Determine the (x, y) coordinate at the center of the cell enclosing the given text.  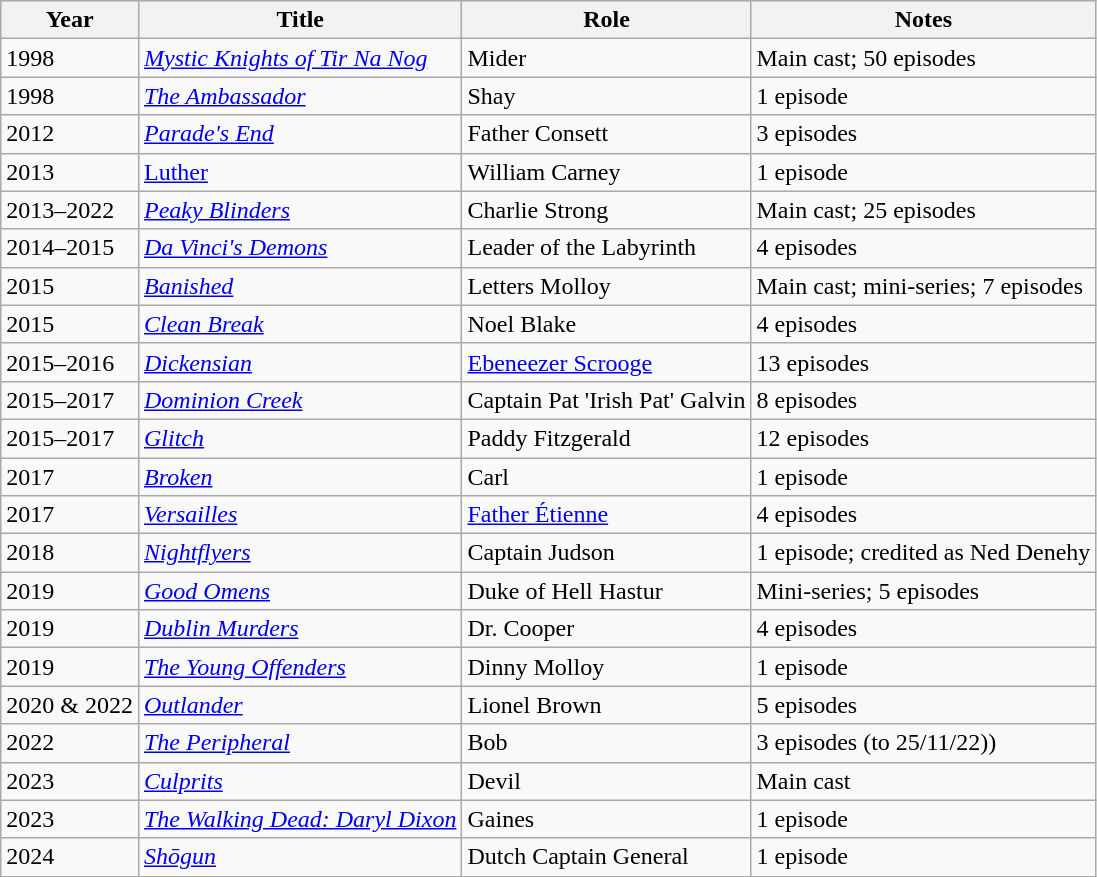
The Walking Dead: Daryl Dixon (300, 819)
Mini-series; 5 episodes (924, 591)
Shōgun (300, 857)
Leader of the Labyrinth (606, 248)
2013 (70, 172)
8 episodes (924, 400)
Father Consett (606, 134)
5 episodes (924, 705)
Dr. Cooper (606, 629)
Charlie Strong (606, 210)
Main cast; 25 episodes (924, 210)
2022 (70, 743)
Mider (606, 58)
Outlander (300, 705)
Peaky Blinders (300, 210)
Dinny Molloy (606, 667)
Title (300, 20)
1 episode; credited as Ned Denehy (924, 553)
Gaines (606, 819)
Good Omens (300, 591)
The Young Offenders (300, 667)
2012 (70, 134)
Luther (300, 172)
2024 (70, 857)
13 episodes (924, 362)
Lionel Brown (606, 705)
Glitch (300, 438)
Year (70, 20)
2013–2022 (70, 210)
Captain Pat 'Irish Pat' Galvin (606, 400)
Noel Blake (606, 324)
Father Étienne (606, 515)
Dutch Captain General (606, 857)
Notes (924, 20)
Captain Judson (606, 553)
Ebeneezer Scrooge (606, 362)
The Ambassador (300, 96)
Role (606, 20)
Main cast (924, 781)
3 episodes (to 25/11/22)) (924, 743)
Clean Break (300, 324)
Duke of Hell Hastur (606, 591)
Devil (606, 781)
Bob (606, 743)
Dominion Creek (300, 400)
3 episodes (924, 134)
Letters Molloy (606, 286)
Banished (300, 286)
2020 & 2022 (70, 705)
Dublin Murders (300, 629)
Nightflyers (300, 553)
Carl (606, 477)
Paddy Fitzgerald (606, 438)
Culprits (300, 781)
William Carney (606, 172)
Main cast; mini-series; 7 episodes (924, 286)
2018 (70, 553)
Dickensian (300, 362)
Shay (606, 96)
Versailles (300, 515)
2014–2015 (70, 248)
12 episodes (924, 438)
Broken (300, 477)
2015–2016 (70, 362)
Da Vinci's Demons (300, 248)
Parade's End (300, 134)
The Peripheral (300, 743)
Main cast; 50 episodes (924, 58)
Mystic Knights of Tir Na Nog (300, 58)
